Pinpoint the cell where the given text exists, returning its [x, y] midpoint coordinate. 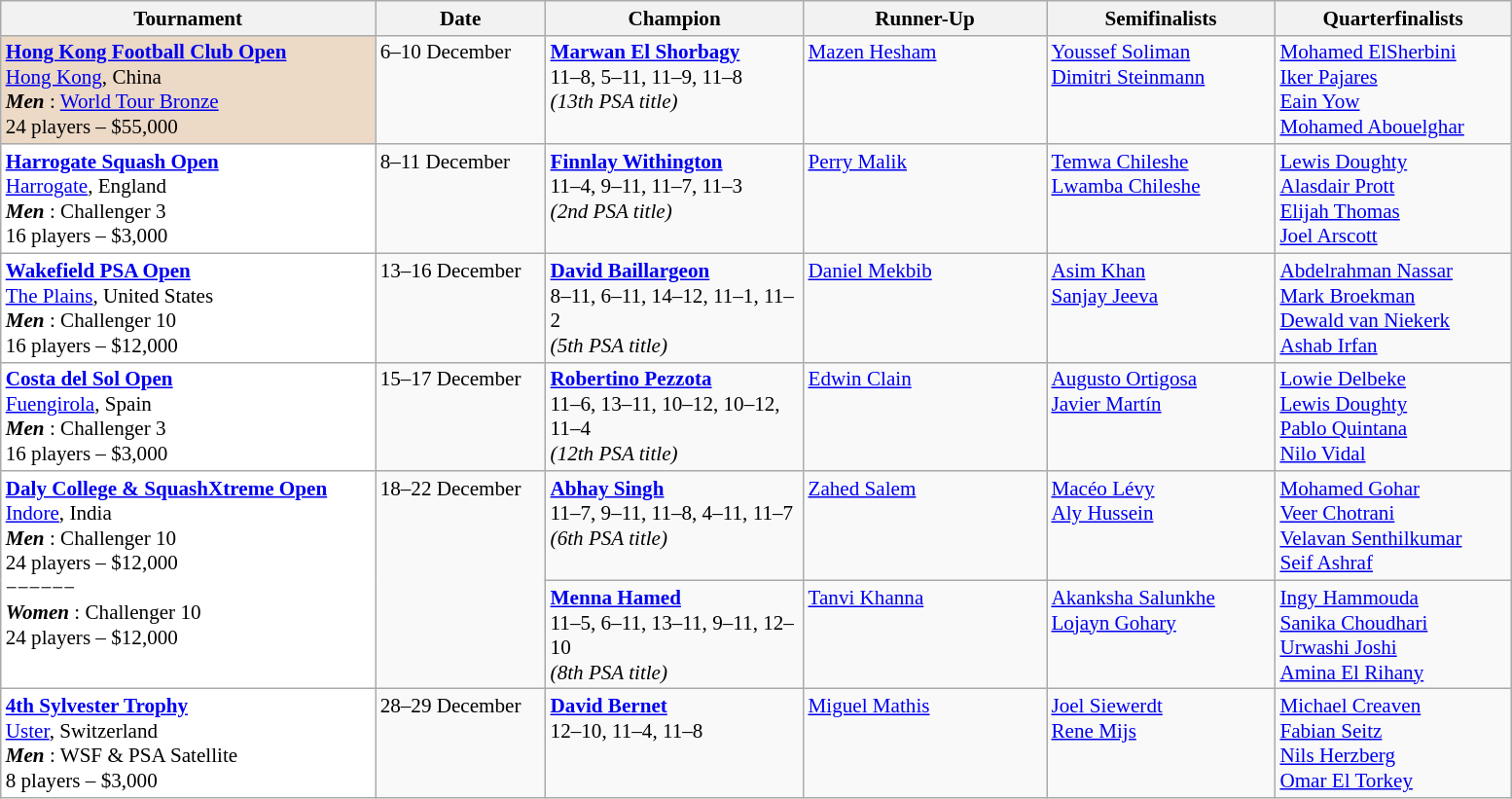
Mohamed ElSherbini Iker Pajares Eain Yow Mohamed Abouelghar [1392, 90]
Costa del Sol Open Fuengirola, Spain Men : Challenger 316 players – $3,000 [189, 417]
Zahed Salem [925, 526]
Temwa Chileshe Lwamba Chileshe [1162, 199]
Finnlay Withington11–4, 9–11, 11–7, 11–3(2nd PSA title) [675, 199]
Macéo Lévy Aly Hussein [1162, 526]
28–29 December [461, 744]
David Baillargeon8–11, 6–11, 14–12, 11–1, 11–2(5th PSA title) [675, 308]
Michael Creaven Fabian Seitz Nils Herzberg Omar El Torkey [1392, 744]
Perry Malik [925, 199]
Wakefield PSA Open The Plains, United States Men : Challenger 1016 players – $12,000 [189, 308]
Ingy Hammouda Sanika Choudhari Urwashi Joshi Amina El Rihany [1392, 635]
Augusto Ortigosa Javier Martín [1162, 417]
Edwin Clain [925, 417]
15–17 December [461, 417]
Runner-Up [925, 18]
Lewis Doughty Alasdair Prott Elijah Thomas Joel Arscott [1392, 199]
Robertino Pezzota11–6, 13–11, 10–12, 10–12, 11–4(12th PSA title) [675, 417]
Mazen Hesham [925, 90]
Marwan El Shorbagy11–8, 5–11, 11–9, 11–8(13th PSA title) [675, 90]
Quarterfinalists [1392, 18]
6–10 December [461, 90]
Menna Hamed11–5, 6–11, 13–11, 9–11, 12–10(8th PSA title) [675, 635]
Semifinalists [1162, 18]
Lowie Delbeke Lewis Doughty Pablo Quintana Nilo Vidal [1392, 417]
4th Sylvester Trophy Uster, Switzerland Men : WSF & PSA Satellite8 players – $3,000 [189, 744]
Daly College & SquashXtreme Open Indore, India Men : Challenger 1024 players – $12,000−−−−−− Women : Challenger 1024 players – $12,000 [189, 580]
Youssef Soliman Dimitri Steinmann [1162, 90]
Asim Khan Sanjay Jeeva [1162, 308]
13–16 December [461, 308]
Hong Kong Football Club Open Hong Kong, China Men : World Tour Bronze24 players – $55,000 [189, 90]
Miguel Mathis [925, 744]
David Bernet12–10, 11–4, 11–8 [675, 744]
Harrogate Squash Open Harrogate, England Men : Challenger 316 players – $3,000 [189, 199]
Abdelrahman Nassar Mark Broekman Dewald van Niekerk Ashab Irfan [1392, 308]
Date [461, 18]
8–11 December [461, 199]
Champion [675, 18]
Tournament [189, 18]
Akanksha Salunkhe Lojayn Gohary [1162, 635]
Mohamed Gohar Veer Chotrani Velavan Senthilkumar Seif Ashraf [1392, 526]
Joel Siewerdt Rene Mijs [1162, 744]
18–22 December [461, 580]
Abhay Singh11–7, 9–11, 11–8, 4–11, 11–7(6th PSA title) [675, 526]
Tanvi Khanna [925, 635]
Daniel Mekbib [925, 308]
